Output the (X, Y) coordinate of the center of the cell containing the given text.  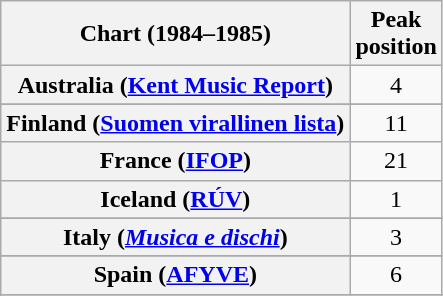
21 (396, 161)
11 (396, 123)
Italy (Musica e dischi) (176, 237)
Spain (AFYVE) (176, 275)
Chart (1984–1985) (176, 34)
Finland (Suomen virallinen lista) (176, 123)
3 (396, 237)
Peakposition (396, 34)
France (IFOP) (176, 161)
Iceland (RÚV) (176, 199)
1 (396, 199)
Australia (Kent Music Report) (176, 85)
4 (396, 85)
6 (396, 275)
